Find where the given text appears and provide that cell's center as (X, Y) coordinate. 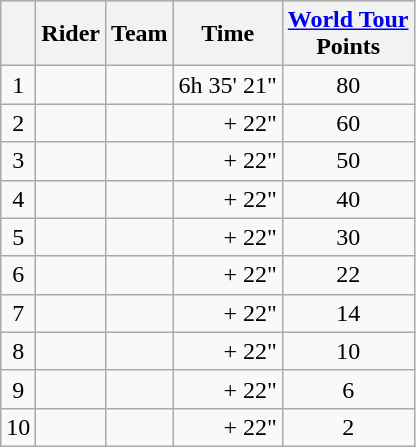
30 (348, 237)
50 (348, 161)
World Tour Points (348, 34)
9 (18, 389)
60 (348, 123)
22 (348, 275)
80 (348, 85)
5 (18, 237)
4 (18, 199)
Time (228, 34)
3 (18, 161)
8 (18, 351)
7 (18, 313)
6h 35' 21" (228, 85)
14 (348, 313)
40 (348, 199)
Rider (71, 34)
1 (18, 85)
Team (140, 34)
